Return the (x, y) coordinate for the center point of the cell that contains the specified text.  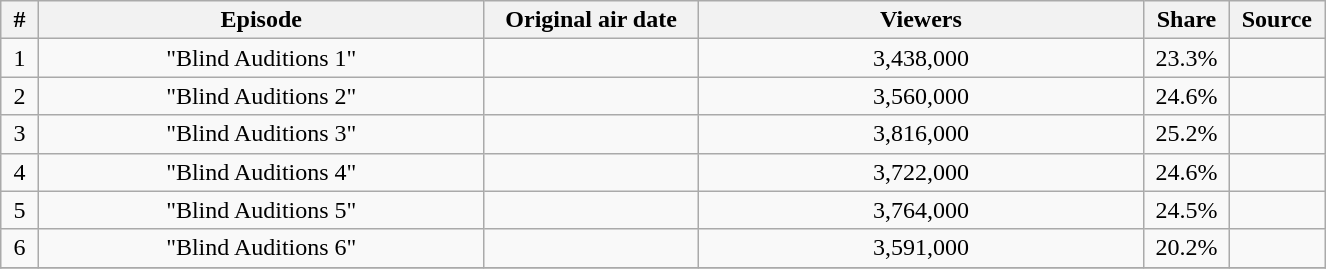
"Blind Auditions 6" (261, 248)
Episode (261, 20)
"Blind Auditions 2" (261, 96)
Original air date (591, 20)
20.2% (1186, 248)
"Blind Auditions 3" (261, 134)
5 (20, 210)
24.5% (1186, 210)
3,722,000 (921, 172)
25.2% (1186, 134)
23.3% (1186, 58)
3,591,000 (921, 248)
Viewers (921, 20)
"Blind Auditions 1" (261, 58)
6 (20, 248)
3,438,000 (921, 58)
2 (20, 96)
3,560,000 (921, 96)
Share (1186, 20)
Source (1277, 20)
3 (20, 134)
4 (20, 172)
# (20, 20)
3,764,000 (921, 210)
"Blind Auditions 4" (261, 172)
"Blind Auditions 5" (261, 210)
3,816,000 (921, 134)
1 (20, 58)
